From the cell containing the given text, extract its center point as (x, y) coordinate. 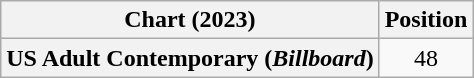
48 (426, 58)
Chart (2023) (190, 20)
US Adult Contemporary (Billboard) (190, 58)
Position (426, 20)
